For the text-containing cell, return its midpoint in (X, Y) coordinate format. 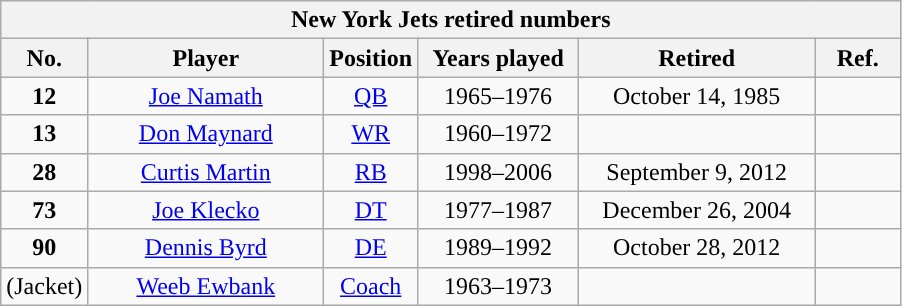
73 (44, 210)
1989–1992 (498, 248)
WR (371, 134)
1977–1987 (498, 210)
Retired (697, 58)
Player (206, 58)
(Jacket) (44, 286)
October 28, 2012 (697, 248)
DE (371, 248)
1965–1976 (498, 96)
No. (44, 58)
New York Jets retired numbers (451, 20)
December 26, 2004 (697, 210)
Years played (498, 58)
Don Maynard (206, 134)
DT (371, 210)
QB (371, 96)
Position (371, 58)
13 (44, 134)
Weeb Ewbank (206, 286)
28 (44, 172)
Curtis Martin (206, 172)
October 14, 1985 (697, 96)
Coach (371, 286)
Ref. (858, 58)
1963–1973 (498, 286)
1998–2006 (498, 172)
12 (44, 96)
Joe Namath (206, 96)
Dennis Byrd (206, 248)
1960–1972 (498, 134)
Joe Klecko (206, 210)
RB (371, 172)
90 (44, 248)
September 9, 2012 (697, 172)
